Detect which cell encompasses the target text, then output its (X, Y) center coordinate. 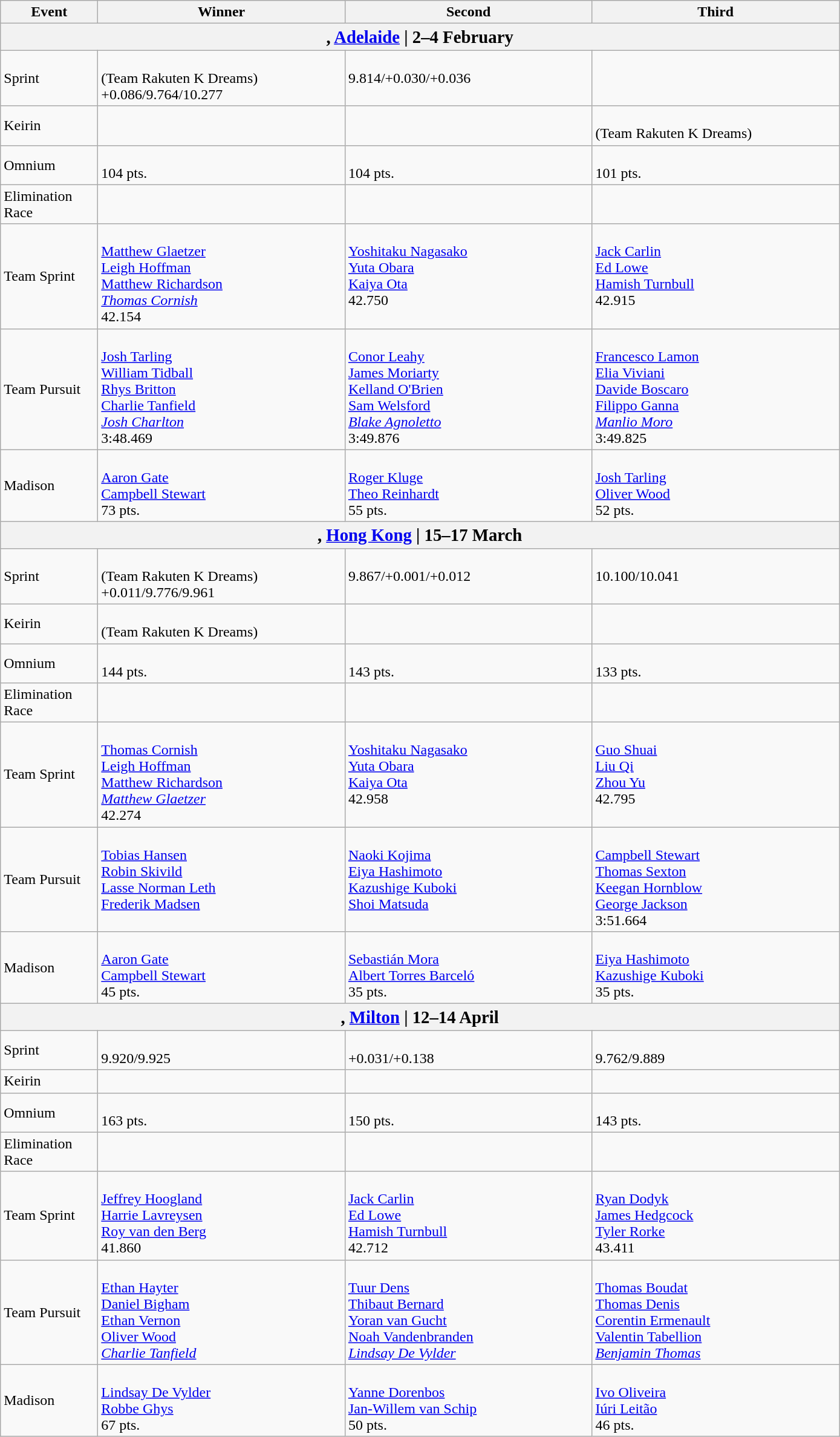
10.100/10.041 (716, 576)
Tobias HansenRobin SkivildLasse Norman LethFrederik Madsen (221, 880)
Yoshitaku NagasakoYuta ObaraKaiya Ota42.958 (468, 774)
Winner (221, 12)
Thomas CornishLeigh HoffmanMatthew RichardsonMatthew Glaetzer42.274 (221, 774)
Second (468, 12)
Jack CarlinEd LoweHamish Turnbull42.915 (716, 276)
9.867/+0.001/+0.012 (468, 576)
Eiya HashimotoKazushige Kuboki35 pts. (716, 968)
Aaron GateCampbell Stewart73 pts. (221, 485)
(Team Rakuten K Dreams)+0.086/9.764/10.277 (221, 78)
Yoshitaku NagasakoYuta ObaraKaiya Ota42.750 (468, 276)
Jeffrey HooglandHarrie LavreysenRoy van den Berg41.860 (221, 1216)
Josh TarlingWilliam TidballRhys BrittonCharlie TanfieldJosh Charlton3:48.469 (221, 389)
Sebastián MoraAlbert Torres Barceló35 pts. (468, 968)
133 pts. (716, 663)
9.762/9.889 (716, 1050)
150 pts. (468, 1112)
Tuur DensThibaut BernardYoran van GuchtNoah VandenbrandenLindsay De Vylder (468, 1312)
, Adelaide | 2–4 February (420, 37)
101 pts. (716, 165)
163 pts. (221, 1112)
Thomas BoudatThomas DenisCorentin ErmenaultValentin TabellionBenjamin Thomas (716, 1312)
+0.031/+0.138 (468, 1050)
Naoki KojimaEiya HashimotoKazushige KubokiShoi Matsuda (468, 880)
Third (716, 12)
Jack CarlinEd LoweHamish Turnbull42.712 (468, 1216)
Lindsay De VylderRobbe Ghys67 pts. (221, 1400)
Conor LeahyJames MoriartyKelland O'BrienSam WelsfordBlake Agnoletto3:49.876 (468, 389)
Josh TarlingOliver Wood52 pts. (716, 485)
Ryan DodykJames HedgcockTyler Rorke43.411 (716, 1216)
Guo ShuaiLiu QiZhou Yu42.795 (716, 774)
Francesco LamonElia VivianiDavide BoscaroFilippo GannaManlio Moro3:49.825 (716, 389)
, Milton | 12–14 April (420, 1017)
, Hong Kong | 15–17 March (420, 535)
(Team Rakuten K Dreams)+0.011/9.776/9.961 (221, 576)
9.920/9.925 (221, 1050)
Matthew GlaetzerLeigh HoffmanMatthew RichardsonThomas Cornish42.154 (221, 276)
Campbell StewartThomas SextonKeegan HornblowGeorge Jackson3:51.664 (716, 880)
Event (50, 12)
9.814/+0.030/+0.036 (468, 78)
Ethan HayterDaniel BighamEthan VernonOliver WoodCharlie Tanfield (221, 1312)
Roger KlugeTheo Reinhardt55 pts. (468, 485)
Ivo OliveiraIúri Leitão46 pts. (716, 1400)
Yanne DorenbosJan-Willem van Schip50 pts. (468, 1400)
Aaron GateCampbell Stewart45 pts. (221, 968)
144 pts. (221, 663)
